Search for the cell housing the specified text and yield its [x, y] center coordinate. 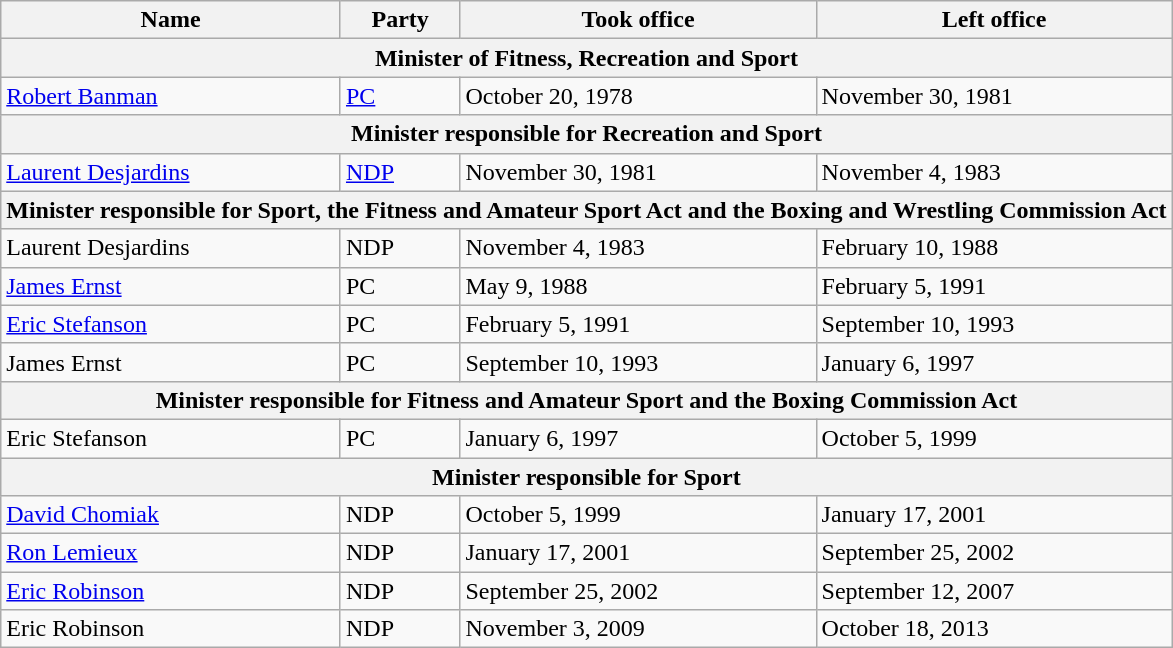
Minister responsible for Sport, the Fitness and Amateur Sport Act and the Boxing and Wrestling Commission Act [586, 210]
Ron Lemieux [171, 553]
Minister responsible for Sport [586, 477]
Party [400, 20]
Left office [994, 20]
David Chomiak [171, 515]
Robert Banman [171, 96]
February 10, 1988 [994, 248]
Minister responsible for Recreation and Sport [586, 134]
Minister responsible for Fitness and Amateur Sport and the Boxing Commission Act [586, 400]
Name [171, 20]
October 20, 1978 [638, 96]
November 3, 2009 [638, 629]
Minister of Fitness, Recreation and Sport [586, 58]
October 18, 2013 [994, 629]
September 12, 2007 [994, 591]
Took office [638, 20]
May 9, 1988 [638, 286]
